Detect which cell encompasses the target text, then output its [x, y] center coordinate. 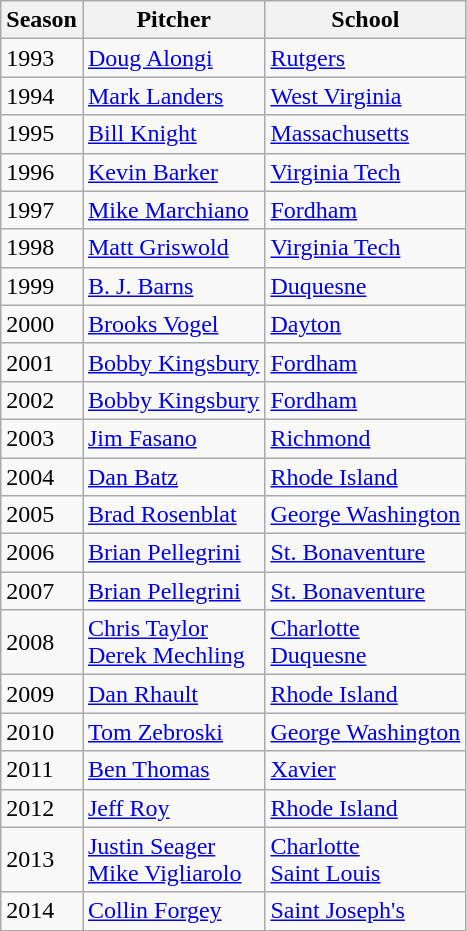
2008 [42, 642]
2006 [42, 553]
Doug Alongi [173, 58]
Dan Batz [173, 477]
School [366, 20]
1996 [42, 172]
Duquesne [366, 286]
2000 [42, 324]
2010 [42, 732]
1999 [42, 286]
Season [42, 20]
Collin Forgey [173, 911]
1994 [42, 96]
Kevin Barker [173, 172]
Massachusetts [366, 134]
1997 [42, 210]
Matt Griswold [173, 248]
Dan Rhault [173, 694]
2014 [42, 911]
Brad Rosenblat [173, 515]
2003 [42, 438]
Richmond [366, 438]
Tom Zebroski [173, 732]
Mark Landers [173, 96]
2002 [42, 400]
1995 [42, 134]
Saint Joseph's [366, 911]
Chris TaylorDerek Mechling [173, 642]
1993 [42, 58]
CharlotteDuquesne [366, 642]
Mike Marchiano [173, 210]
2009 [42, 694]
2011 [42, 770]
Pitcher [173, 20]
2007 [42, 591]
Jeff Roy [173, 808]
2005 [42, 515]
CharlotteSaint Louis [366, 860]
Brooks Vogel [173, 324]
2013 [42, 860]
2001 [42, 362]
1998 [42, 248]
2004 [42, 477]
Xavier [366, 770]
Rutgers [366, 58]
Justin SeagerMike Vigliarolo [173, 860]
Dayton [366, 324]
B. J. Barns [173, 286]
West Virginia [366, 96]
Ben Thomas [173, 770]
Jim Fasano [173, 438]
Bill Knight [173, 134]
2012 [42, 808]
